Scan for the cell matching the given text and deliver its (X, Y) coordinate at center. 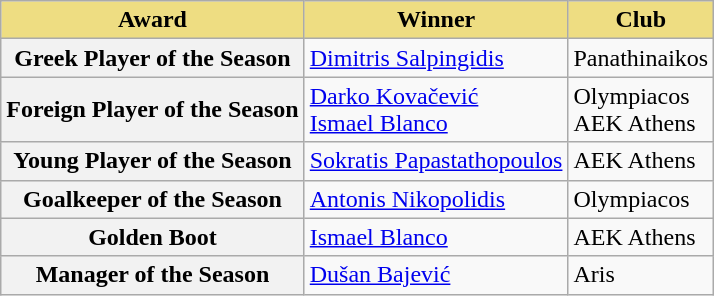
Manager of the Season (152, 275)
Antonis Nikopolidis (436, 199)
OlympiacosAEK Athens (641, 110)
Dušan Bajević (436, 275)
Ismael Blanco (436, 237)
Golden Boot (152, 237)
Award (152, 20)
Greek Player of the Season (152, 58)
Club (641, 20)
Dimitris Salpingidis (436, 58)
Goalkeeper of the Season (152, 199)
Sokratis Papastathopoulos (436, 161)
Darko Kovačević Ismael Blanco (436, 110)
Olympiacos (641, 199)
Winner (436, 20)
Aris (641, 275)
Young Player of the Season (152, 161)
Panathinaikos (641, 58)
Foreign Player of the Season (152, 110)
